Find where the given text appears and provide that cell's center as (X, Y) coordinate. 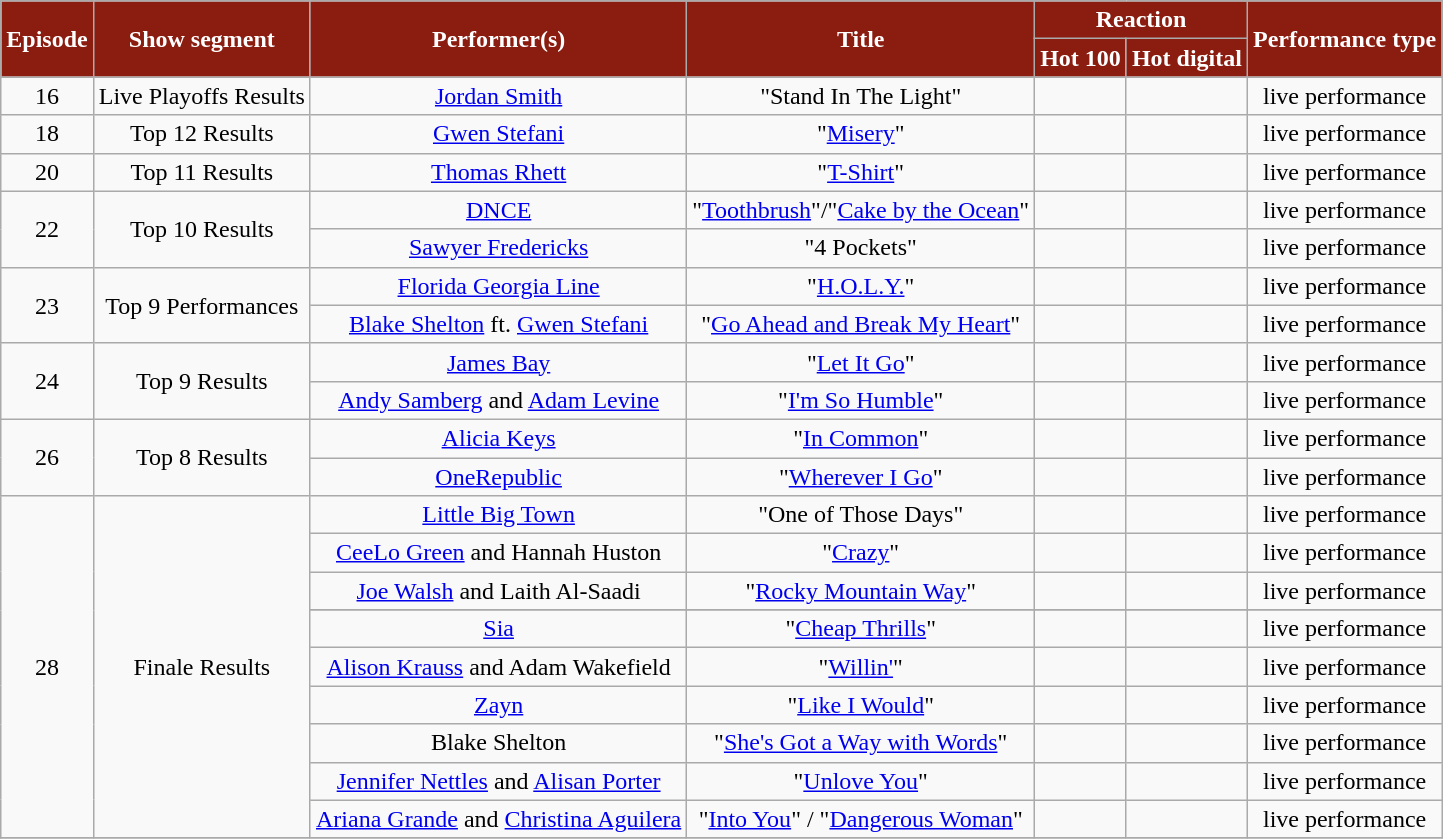
DNCE (498, 210)
"I'm So Humble" (861, 400)
Sawyer Fredericks (498, 248)
"Crazy" (861, 553)
Hot digital (1186, 58)
Blake Shelton ft. Gwen Stefani (498, 324)
Joe Walsh and Laith Al-Saadi (498, 591)
Top 12 Results (202, 134)
"H.O.L.Y." (861, 286)
"Misery" (861, 134)
CeeLo Green and Hannah Huston (498, 553)
Gwen Stefani (498, 134)
Title (861, 39)
22 (47, 229)
Zayn (498, 705)
18 (47, 134)
"Wherever I Go" (861, 477)
Top 8 Results (202, 457)
"Rocky Mountain Way" (861, 591)
26 (47, 457)
"Let It Go" (861, 362)
Andy Samberg and Adam Levine (498, 400)
"Willin'" (861, 667)
"Into You" / "Dangerous Woman" (861, 819)
Episode (47, 39)
Top 11 Results (202, 172)
"One of Those Days" (861, 515)
Live Playoffs Results (202, 96)
Hot 100 (1081, 58)
James Bay (498, 362)
Thomas Rhett (498, 172)
"Toothbrush"/"Cake by the Ocean" (861, 210)
"She's Got a Way with Words" (861, 743)
Top 9 Results (202, 381)
Florida Georgia Line (498, 286)
"Cheap Thrills" (861, 629)
"Stand In The Light" (861, 96)
Blake Shelton (498, 743)
28 (47, 668)
Jennifer Nettles and Alisan Porter (498, 781)
"In Common" (861, 438)
"4 Pockets" (861, 248)
Jordan Smith (498, 96)
Little Big Town (498, 515)
Performer(s) (498, 39)
Alison Krauss and Adam Wakefield (498, 667)
"Go Ahead and Break My Heart" (861, 324)
24 (47, 381)
Ariana Grande and Christina Aguilera (498, 819)
Performance type (1344, 39)
Top 9 Performances (202, 305)
20 (47, 172)
"Like I Would" (861, 705)
"Unlove You" (861, 781)
Show segment (202, 39)
Alicia Keys (498, 438)
Sia (498, 629)
Finale Results (202, 668)
"T-Shirt" (861, 172)
OneRepublic (498, 477)
Top 10 Results (202, 229)
23 (47, 305)
Reaction (1142, 20)
16 (47, 96)
